Pinpoint the cell where the given text exists, returning its [x, y] midpoint coordinate. 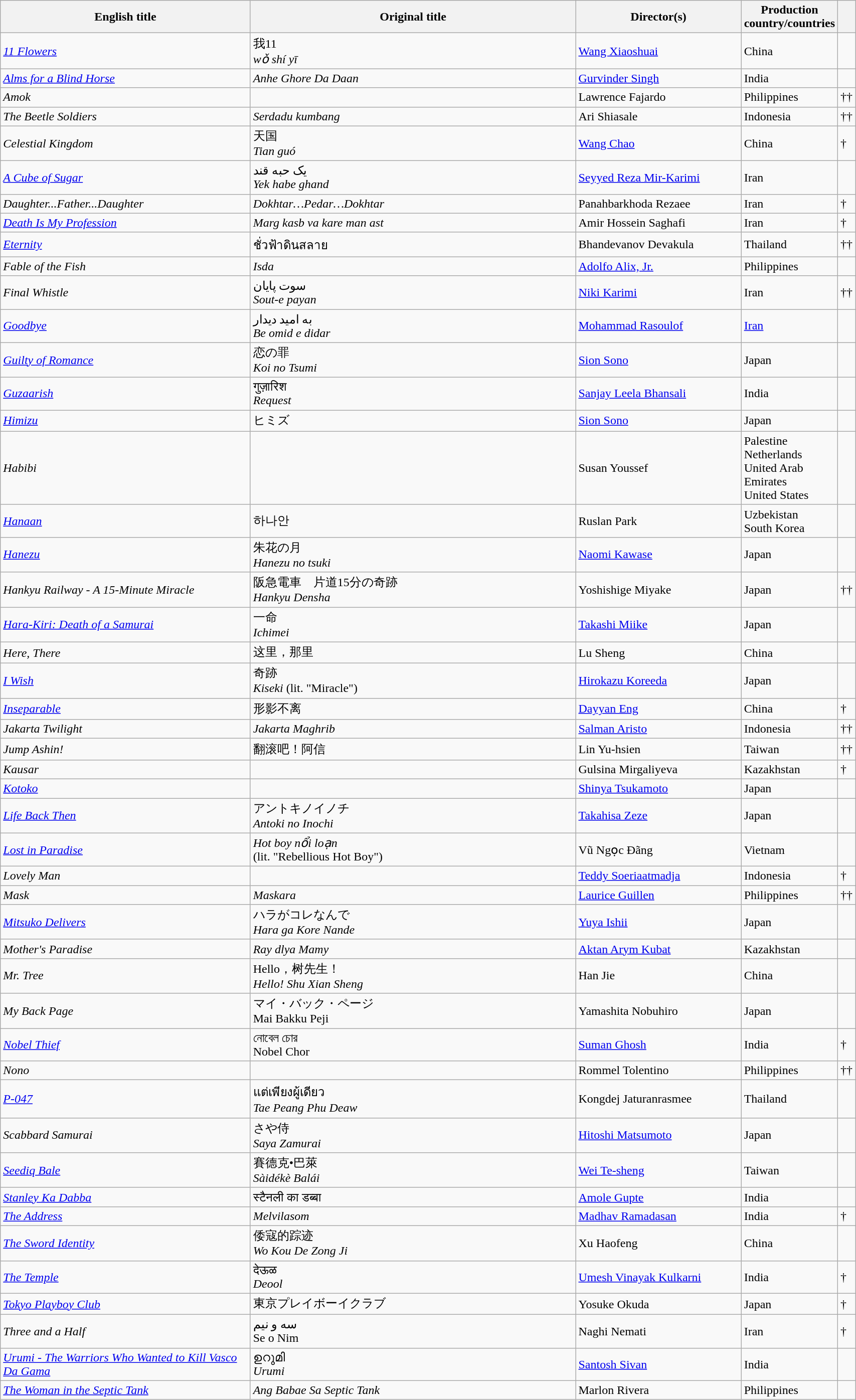
Kongdej Jaturanrasmee [658, 1099]
Santosh Sivan [658, 1364]
Serdadu kumbang [413, 116]
Vũ Ngọc Đãng [658, 849]
Mother's Paradise [125, 949]
แต่เพียงผู้เดียวTae Peang Phu Deaw [413, 1099]
Kotoko [125, 788]
Mitsuko Delivers [125, 922]
Celestial Kingdom [125, 143]
Final Whistle [125, 293]
Dokhtar…Pedar…Dokhtar [413, 204]
Sanjay Leela Bhansali [658, 394]
Lu Sheng [658, 653]
天国Tian guó [413, 143]
Yosuke Okuda [658, 1304]
Rommel Tolentino [658, 1071]
Naomi Kawase [658, 555]
Yamashita Nobuhiro [658, 1011]
形影不离 [413, 709]
English title [125, 17]
マイ・バック・ページMai Bakku Peji [413, 1011]
这里，那里 [413, 653]
朱花の月Hanezu no tsuki [413, 555]
恋の罪Koi no Tsumi [413, 360]
Hanezu [125, 555]
Gulsina Mirgaliyeva [658, 769]
Wei Te-sheng [658, 1170]
Alms for a Blind Horse [125, 78]
Life Back Then [125, 816]
देऊळDeool [413, 1277]
Hanaan [125, 520]
Dayyan Eng [658, 709]
Three and a Half [125, 1332]
Madhav Ramadasan [658, 1216]
奇跡Kiseki (lit. "Miracle") [413, 681]
Amole Gupte [658, 1197]
UzbekistanSouth Korea [789, 520]
নোবেল চোরNobel Chor [413, 1044]
ヒミズ [413, 421]
하나안 [413, 520]
Habibi [125, 468]
Suman Ghosh [658, 1044]
Ruslan Park [658, 520]
Hitoshi Matsumoto [658, 1135]
Mohammad Rasoulof [658, 326]
Nobel Thief [125, 1044]
The Address [125, 1216]
Marlon Rivera [658, 1390]
یک حبه قندYek habe ghand [413, 178]
Yoshishige Miyake [658, 590]
我11wǒ shí yī [413, 51]
Laurice Guillen [658, 895]
Umesh Vinayak Kulkarni [658, 1277]
Yuya Ishii [658, 922]
Xu Haofeng [658, 1243]
Ari Shiasale [658, 116]
Takahisa Zeze [658, 816]
Susan Youssef [658, 468]
Niki Karimi [658, 293]
Guilty of Romance [125, 360]
A Cube of Sugar [125, 178]
Original title [413, 17]
Seediq Bale [125, 1170]
東京プレイボーイクラブ [413, 1304]
Guzaarish [125, 394]
स्टैनली का डब्बा [413, 1197]
アントキノイノチAntoki no Inochi [413, 816]
The Temple [125, 1277]
翻滚吧！阿信 [413, 749]
ชั่วฟ้าดินสลาย [413, 245]
Director(s) [658, 17]
Han Jie [658, 976]
Gurvinder Singh [658, 78]
Lovely Man [125, 876]
Hara-Kiri: Death of a Samurai [125, 624]
The Sword Identity [125, 1243]
I Wish [125, 681]
به امید دیدارBe omid e didar [413, 326]
Inseparable [125, 709]
Hirokazu Koreeda [658, 681]
Teddy Soeriaatmadja [658, 876]
PalestineNetherlandsUnited Arab EmiratesUnited States [789, 468]
阪急電車 片道15分の奇跡Hankyu Densha [413, 590]
倭寇的踪迹Wo Kou De Zong Ji [413, 1243]
賽德克•巴萊Sàidékè Balái [413, 1170]
Scabbard Samurai [125, 1135]
11 Flowers [125, 51]
Ang Babae Sa Septic Tank [413, 1390]
Fable of the Fish [125, 266]
P-047 [125, 1099]
Ray dlya Mamy [413, 949]
ハラがコレなんでHara ga Kore Nande [413, 922]
Bhandevanov Devakula [658, 245]
Urumi - The Warriors Who Wanted to Kill Vasco Da Gama [125, 1364]
Kausar [125, 769]
Naghi Nemati [658, 1332]
ഉറുമിUrumi [413, 1364]
Vietnam [789, 849]
Marg kasb va kare man ast [413, 223]
سه و نیمSe o Nim [413, 1332]
Hot boy nổi loạn(lit. "Rebellious Hot Boy") [413, 849]
Jakarta Maghrib [413, 729]
Stanley Ka Dabba [125, 1197]
Death Is My Profession [125, 223]
Takashi Miike [658, 624]
Shinya Tsukamoto [658, 788]
一命Ichimei [413, 624]
The Beetle Soldiers [125, 116]
さや侍Saya Zamurai [413, 1135]
Mask [125, 895]
गुज़ारिशRequest [413, 394]
Adolfo Alix, Jr. [658, 266]
Seyyed Reza Mir-Karimi [658, 178]
Goodbye [125, 326]
Maskara [413, 895]
Panahbarkhoda Rezaee [658, 204]
Salman Aristo [658, 729]
Wang Xiaoshuai [658, 51]
Here, There [125, 653]
Mr. Tree [125, 976]
Melvilasom [413, 1216]
Jakarta Twilight [125, 729]
Nono [125, 1071]
Wang Chao [658, 143]
Lost in Paradise [125, 849]
Amir Hossein Saghafi [658, 223]
Aktan Arym Kubat [658, 949]
My Back Page [125, 1011]
Tokyo Playboy Club [125, 1304]
The Woman in the Septic Tank [125, 1390]
Hankyu Railway - A 15-Minute Miracle [125, 590]
Production country/countries [789, 17]
Hello，树先生！Hello! Shu Xian Sheng [413, 976]
سوت پایانSout-e payan [413, 293]
Amok [125, 97]
Lin Yu-hsien [658, 749]
Daughter...Father...Daughter [125, 204]
Jump Ashin! [125, 749]
Himizu [125, 421]
Lawrence Fajardo [658, 97]
Isda [413, 266]
Anhe Ghore Da Daan [413, 78]
Eternity [125, 245]
